Provide the (X, Y) coordinate of the cell's center where the given text is located.  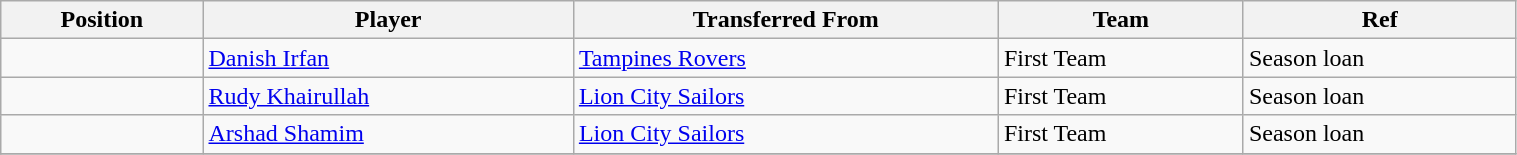
Arshad Shamim (388, 134)
Danish Irfan (388, 58)
Tampines Rovers (786, 58)
Position (102, 20)
Rudy Khairullah (388, 96)
Player (388, 20)
Ref (1380, 20)
Transferred From (786, 20)
Team (1120, 20)
